Scan for the cell matching the given text and deliver its [X, Y] coordinate at center. 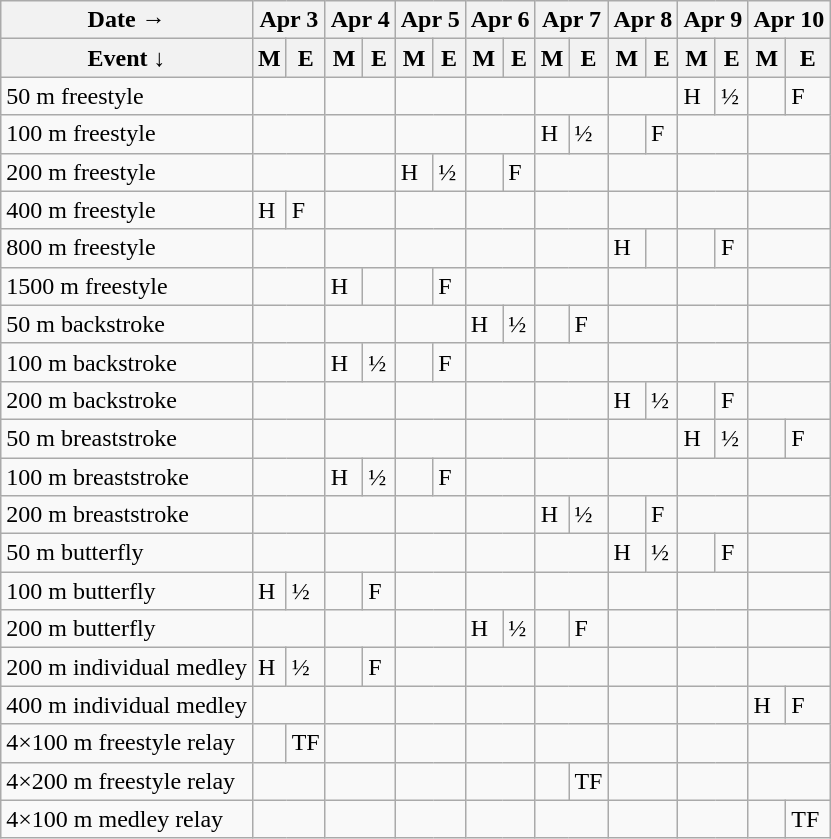
Apr 5 [430, 20]
100 m butterfly [127, 591]
Event ↓ [127, 58]
200 m individual medley [127, 667]
Apr 4 [360, 20]
50 m backstroke [127, 324]
Apr 10 [789, 20]
100 m freestyle [127, 134]
50 m freestyle [127, 96]
Apr 6 [500, 20]
Apr 7 [572, 20]
1500 m freestyle [127, 286]
Apr 9 [713, 20]
Date → [127, 20]
4×100 m freestyle relay [127, 743]
Apr 8 [643, 20]
100 m breaststroke [127, 477]
400 m freestyle [127, 210]
200 m backstroke [127, 400]
4×100 m medley relay [127, 819]
Apr 3 [288, 20]
4×200 m freestyle relay [127, 781]
200 m butterfly [127, 629]
50 m breaststroke [127, 438]
200 m freestyle [127, 172]
200 m breaststroke [127, 515]
50 m butterfly [127, 553]
100 m backstroke [127, 362]
800 m freestyle [127, 248]
400 m individual medley [127, 705]
